Capture the cell that displays the provided text and extract its [X, Y] central coordinate. 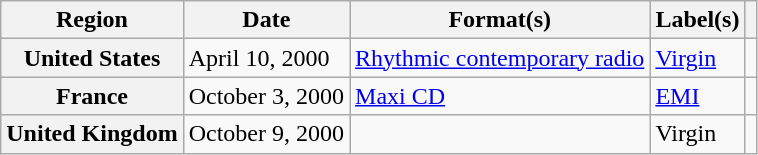
Format(s) [500, 20]
April 10, 2000 [266, 58]
October 9, 2000 [266, 134]
France [92, 96]
Date [266, 20]
Rhythmic contemporary radio [500, 58]
EMI [698, 96]
Region [92, 20]
Label(s) [698, 20]
United Kingdom [92, 134]
Maxi CD [500, 96]
United States [92, 58]
October 3, 2000 [266, 96]
